Locate the cell with the specified text and output its (X, Y) center coordinate. 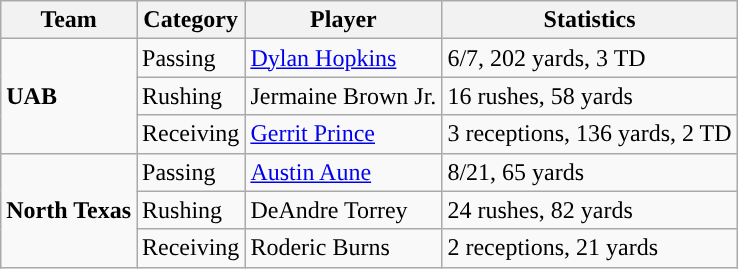
Jermaine Brown Jr. (344, 96)
DeAndre Torrey (344, 210)
Gerrit Prince (344, 134)
3 receptions, 136 yards, 2 TD (590, 134)
24 rushes, 82 yards (590, 210)
Dylan Hopkins (344, 58)
Austin Aune (344, 172)
8/21, 65 yards (590, 172)
UAB (69, 96)
North Texas (69, 210)
16 rushes, 58 yards (590, 96)
6/7, 202 yards, 3 TD (590, 58)
Team (69, 20)
Player (344, 20)
Roderic Burns (344, 248)
2 receptions, 21 yards (590, 248)
Statistics (590, 20)
Category (190, 20)
